Search for the cell housing the specified text and yield its (X, Y) center coordinate. 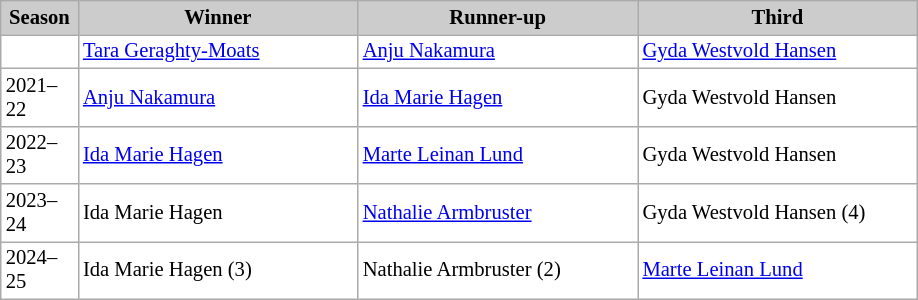
Gyda Westvold Hansen (4) (778, 213)
2021–22 (40, 97)
Winner (218, 17)
2023–24 (40, 213)
2024–25 (40, 270)
Ida Marie Hagen (3) (218, 270)
Runner-up (498, 17)
Nathalie Armbruster (498, 213)
Season (40, 17)
2022–23 (40, 155)
Tara Geraghty-Moats (218, 51)
Nathalie Armbruster (2) (498, 270)
Third (778, 17)
